Detect which cell encompasses the target text, then output its (x, y) center coordinate. 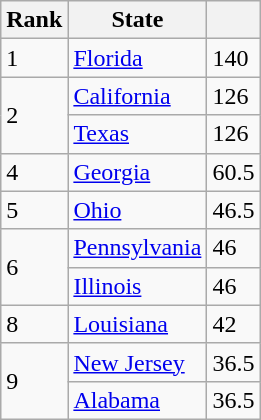
California (138, 96)
Ohio (138, 210)
2 (34, 115)
Louisiana (138, 324)
Texas (138, 134)
6 (34, 267)
4 (34, 172)
New Jersey (138, 362)
Illinois (138, 286)
Pennsylvania (138, 248)
Georgia (138, 172)
8 (34, 324)
5 (34, 210)
140 (234, 58)
Rank (34, 20)
Alabama (138, 400)
9 (34, 381)
60.5 (234, 172)
1 (34, 58)
Florida (138, 58)
State (138, 20)
42 (234, 324)
46.5 (234, 210)
